Detect which cell encompasses the target text, then output its [X, Y] center coordinate. 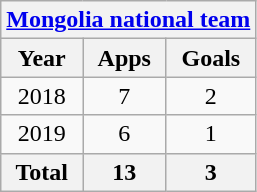
2 [211, 96]
1 [211, 134]
13 [124, 172]
Goals [211, 58]
7 [124, 96]
Total [42, 172]
Apps [124, 58]
Year [42, 58]
6 [124, 134]
Mongolia national team [128, 20]
2018 [42, 96]
2019 [42, 134]
3 [211, 172]
